Locate the cell with the specified text and output its [x, y] center coordinate. 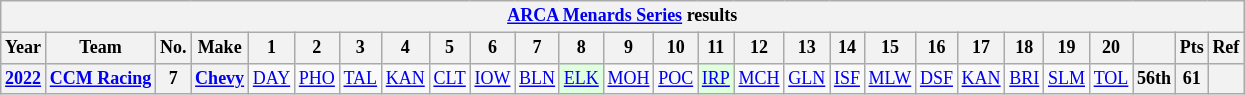
19 [1067, 48]
Make [220, 48]
17 [981, 48]
MOH [628, 78]
No. [174, 48]
11 [716, 48]
2 [316, 48]
Chevy [220, 78]
13 [807, 48]
12 [759, 48]
BLN [538, 78]
Year [24, 48]
ISF [848, 78]
ARCA Menards Series results [622, 16]
18 [1024, 48]
5 [450, 48]
3 [360, 48]
DSF [937, 78]
IRP [716, 78]
20 [1110, 48]
MCH [759, 78]
Ref [1226, 48]
8 [581, 48]
1 [271, 48]
DAY [271, 78]
61 [1192, 78]
CCM Racing [100, 78]
6 [492, 48]
POC [676, 78]
PHO [316, 78]
10 [676, 48]
Team [100, 48]
BRI [1024, 78]
MLW [890, 78]
15 [890, 48]
Pts [1192, 48]
2022 [24, 78]
4 [405, 48]
GLN [807, 78]
TOL [1110, 78]
16 [937, 48]
SLM [1067, 78]
14 [848, 48]
TAL [360, 78]
9 [628, 48]
CLT [450, 78]
ELK [581, 78]
56th [1154, 78]
IOW [492, 78]
